Return the [x, y] coordinate for the center point of the cell that contains the specified text.  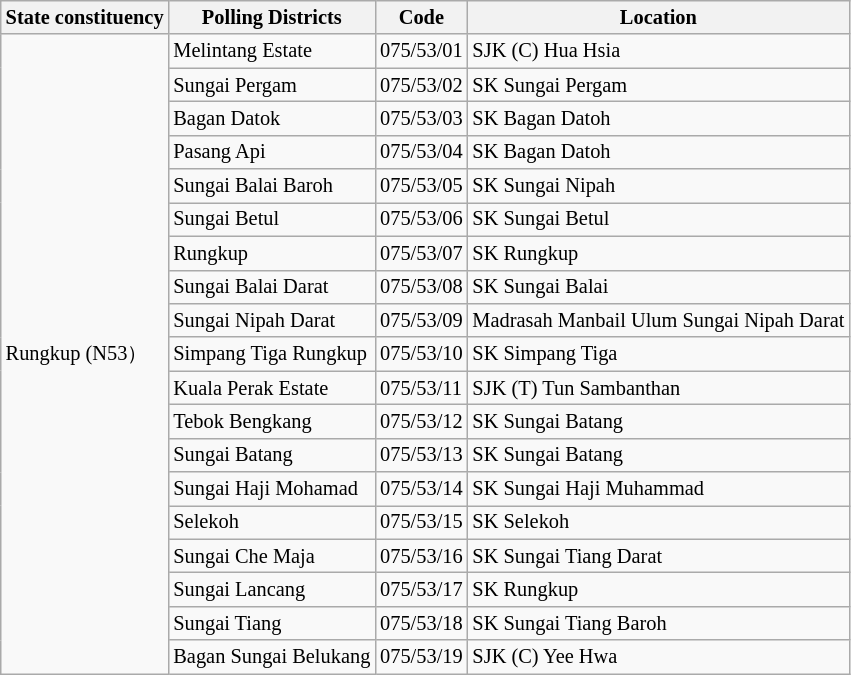
Tebok Bengkang [272, 421]
Code [421, 17]
Kuala Perak Estate [272, 388]
Sungai Nipah Darat [272, 320]
075/53/10 [421, 354]
075/53/12 [421, 421]
075/53/02 [421, 85]
Sungai Lancang [272, 589]
Rungkup (N53） [85, 354]
Melintang Estate [272, 51]
075/53/13 [421, 455]
SK Sungai Betul [659, 219]
075/53/07 [421, 253]
SK Sungai Tiang Darat [659, 556]
075/53/16 [421, 556]
Location [659, 17]
075/53/08 [421, 287]
075/53/17 [421, 589]
075/53/04 [421, 152]
Bagan Sungai Belukang [272, 657]
Sungai Balai Darat [272, 287]
075/53/14 [421, 489]
Polling Districts [272, 17]
SK Sungai Pergam [659, 85]
Sungai Betul [272, 219]
075/53/15 [421, 522]
SK Simpang Tiga [659, 354]
075/53/09 [421, 320]
SK Sungai Haji Muhammad [659, 489]
075/53/01 [421, 51]
SK Selekoh [659, 522]
075/53/06 [421, 219]
SJK (T) Tun Sambanthan [659, 388]
Sungai Pergam [272, 85]
SJK (C) Yee Hwa [659, 657]
Bagan Datok [272, 118]
075/53/05 [421, 186]
SK Sungai Balai [659, 287]
Sungai Haji Mohamad [272, 489]
075/53/11 [421, 388]
State constituency [85, 17]
SJK (C) Hua Hsia [659, 51]
075/53/18 [421, 623]
Sungai Balai Baroh [272, 186]
075/53/19 [421, 657]
Selekoh [272, 522]
Pasang Api [272, 152]
Sungai Batang [272, 455]
Sungai Tiang [272, 623]
Madrasah Manbail Ulum Sungai Nipah Darat [659, 320]
Sungai Che Maja [272, 556]
075/53/03 [421, 118]
SK Sungai Tiang Baroh [659, 623]
Simpang Tiga Rungkup [272, 354]
SK Sungai Nipah [659, 186]
Rungkup [272, 253]
